Determine the [X, Y] coordinate at the center of the cell enclosing the given text.  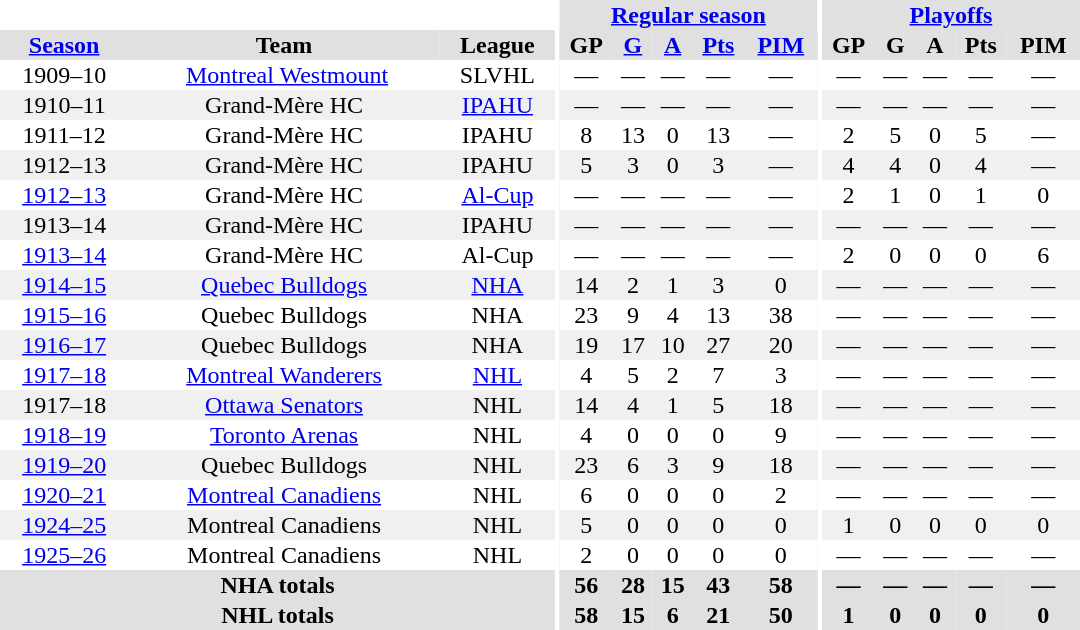
Playoffs [951, 15]
19 [586, 345]
Ottawa Senators [284, 405]
1916–17 [64, 345]
10 [673, 345]
50 [780, 615]
21 [719, 615]
27 [719, 345]
Team [284, 45]
League [498, 45]
38 [780, 315]
Montreal Wanderers [284, 375]
1910–11 [64, 105]
Toronto Arenas [284, 435]
NHA totals [278, 585]
1925–26 [64, 555]
1924–25 [64, 525]
SLVHL [498, 75]
56 [586, 585]
Season [64, 45]
1915–16 [64, 315]
8 [586, 135]
1914–15 [64, 285]
1918–19 [64, 435]
Montreal Westmount [284, 75]
Regular season [688, 15]
1919–20 [64, 465]
20 [780, 345]
43 [719, 585]
1909–10 [64, 75]
1920–21 [64, 495]
17 [633, 345]
1911–12 [64, 135]
NHL totals [278, 615]
28 [633, 585]
7 [719, 375]
